Capture the cell that displays the provided text and extract its [X, Y] central coordinate. 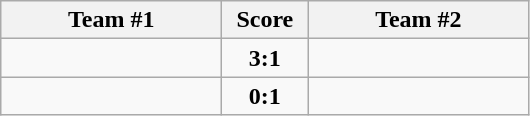
3:1 [265, 58]
0:1 [265, 96]
Score [265, 20]
Team #1 [112, 20]
Team #2 [418, 20]
